Search for the cell housing the specified text and yield its (x, y) center coordinate. 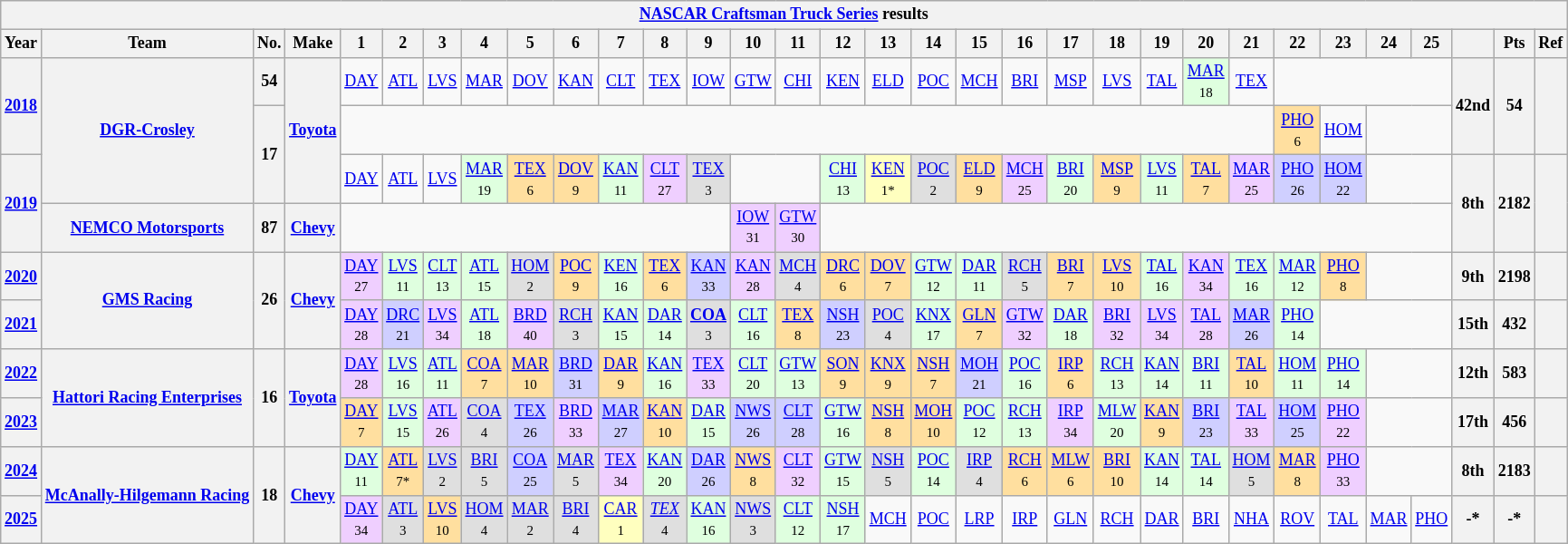
NSH8 (888, 423)
ATL11 (443, 374)
2 (403, 44)
10 (753, 44)
DAY7 (361, 423)
CLT (620, 82)
19 (1162, 44)
TEX16 (1252, 277)
KAN (576, 82)
BRI4 (576, 520)
Team (147, 44)
DOV7 (888, 277)
RCH5 (1024, 277)
PHO8 (1344, 277)
TEX26 (531, 423)
CAR1 (620, 520)
23 (1344, 44)
17th (1473, 423)
BRI20 (1071, 179)
MOH10 (933, 423)
KAN28 (753, 277)
MAR2 (531, 520)
HOM5 (1252, 471)
DRC21 (403, 325)
GTW12 (933, 277)
HOM22 (1344, 179)
HOM4 (484, 520)
DOV (531, 82)
DAY34 (361, 520)
MAR27 (620, 423)
MAR25 (1252, 179)
GMS Racing (147, 301)
11 (798, 44)
PHO (1431, 520)
NWS8 (753, 471)
DAY27 (361, 277)
ELD (888, 82)
BRI11 (1206, 374)
IOW (708, 82)
BRD40 (531, 325)
POC4 (888, 325)
5 (531, 44)
CLT12 (798, 520)
BRD31 (576, 374)
BRI32 (1116, 325)
LVS2 (443, 471)
21 (1252, 44)
KNX17 (933, 325)
6 (576, 44)
KAN9 (1162, 423)
KEN (843, 82)
CLT32 (798, 471)
COA25 (531, 471)
IRP6 (1071, 374)
MLW20 (1116, 423)
POC9 (576, 277)
24 (1389, 44)
GTW15 (843, 471)
PHO33 (1344, 471)
MSP (1071, 82)
2023 (22, 423)
NWS3 (753, 520)
LVS15 (403, 423)
ATL3 (403, 520)
IRP34 (1071, 423)
NWS26 (753, 423)
BRI23 (1206, 423)
Pts (1515, 44)
ATL26 (443, 423)
2025 (22, 520)
KNX9 (888, 374)
583 (1515, 374)
2182 (1515, 203)
GLN7 (980, 325)
42nd (1473, 105)
20 (1206, 44)
CHI13 (843, 179)
TEX33 (708, 374)
9 (708, 44)
RCH (1116, 520)
GTW16 (843, 423)
NSH7 (933, 374)
NHA (1252, 520)
GLN (1071, 520)
IOW31 (753, 228)
9th (1473, 277)
87 (270, 228)
ATL7* (403, 471)
TAL28 (1206, 325)
12th (1473, 374)
MCH4 (798, 277)
3 (443, 44)
DAR15 (708, 423)
MLW6 (1071, 471)
TAL16 (1162, 277)
KAN33 (708, 277)
TAL7 (1206, 179)
TAL10 (1252, 374)
BRI10 (1116, 471)
2183 (1515, 471)
14 (933, 44)
HOM25 (1297, 423)
ATL15 (484, 277)
NSH5 (888, 471)
PHO6 (1297, 131)
Ref (1551, 44)
15th (1473, 325)
No. (270, 44)
7 (620, 44)
KAN11 (620, 179)
MAR26 (1252, 325)
DRC6 (843, 277)
TAL14 (1206, 471)
MAR10 (531, 374)
NEMCO Motorsports (147, 228)
HOM11 (1297, 374)
TEX34 (620, 471)
2021 (22, 325)
BRI5 (484, 471)
POC12 (980, 423)
TEX4 (665, 520)
NSH23 (843, 325)
GTW (753, 82)
GTW30 (798, 228)
CLT28 (798, 423)
2022 (22, 374)
CLT16 (753, 325)
McAnally-Hilgemann Racing (147, 495)
PHO26 (1297, 179)
KAN20 (665, 471)
ATL18 (484, 325)
DAY11 (361, 471)
GTW32 (1024, 325)
Make (313, 44)
NASCAR Craftsman Truck Series results (784, 15)
DAR11 (980, 277)
KEN16 (620, 277)
Hattori Racing Enterprises (147, 397)
IRP4 (980, 471)
DAR18 (1071, 325)
IRP (1024, 520)
PHO22 (1344, 423)
MAR19 (484, 179)
ROV (1297, 520)
1 (361, 44)
BRD33 (576, 423)
2019 (22, 203)
LVS16 (403, 374)
2020 (22, 277)
DAR9 (620, 374)
POC14 (933, 471)
DAR (1162, 520)
26 (270, 301)
POC16 (1024, 374)
CHI (798, 82)
HOM2 (531, 277)
432 (1515, 325)
KEN1* (888, 179)
COA3 (708, 325)
HOM (1344, 131)
2198 (1515, 277)
BRI7 (1071, 277)
NSH17 (843, 520)
MAR18 (1206, 82)
22 (1297, 44)
KAN15 (620, 325)
MOH21 (980, 374)
POC2 (933, 179)
2018 (22, 105)
TEX3 (708, 179)
DOV9 (576, 179)
12 (843, 44)
MAR8 (1297, 471)
ELD9 (980, 179)
CLT20 (753, 374)
TEX8 (798, 325)
MAR12 (1297, 277)
TAL33 (1252, 423)
LRP (980, 520)
Year (22, 44)
CLT27 (665, 179)
CLT13 (443, 277)
KAN34 (1206, 277)
DGR-Crosley (147, 131)
4 (484, 44)
DAR14 (665, 325)
456 (1515, 423)
DAR26 (708, 471)
RCH3 (576, 325)
25 (1431, 44)
8 (665, 44)
MAR5 (576, 471)
SON9 (843, 374)
13 (888, 44)
MSP9 (1116, 179)
KAN10 (665, 423)
RCH6 (1024, 471)
2024 (22, 471)
COA7 (484, 374)
15 (980, 44)
MCH25 (1024, 179)
GTW13 (798, 374)
COA4 (484, 423)
